Pinpoint the cell where the given text exists, returning its [X, Y] midpoint coordinate. 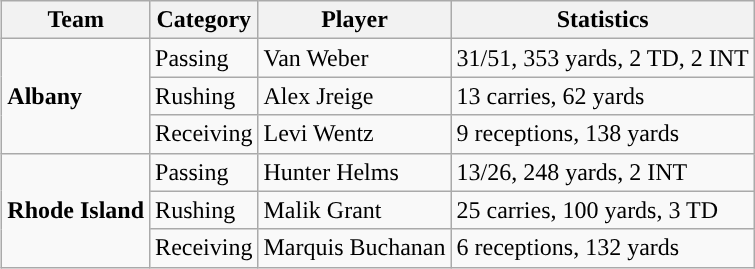
Hunter Helms [354, 172]
13/26, 248 yards, 2 INT [602, 172]
Team [76, 20]
9 receptions, 138 yards [602, 134]
13 carries, 62 yards [602, 96]
Statistics [602, 20]
6 receptions, 132 yards [602, 248]
Albany [76, 96]
Malik Grant [354, 210]
Alex Jreige [354, 96]
Levi Wentz [354, 134]
25 carries, 100 yards, 3 TD [602, 210]
31/51, 353 yards, 2 TD, 2 INT [602, 58]
Category [204, 20]
Marquis Buchanan [354, 248]
Rhode Island [76, 210]
Van Weber [354, 58]
Player [354, 20]
